Detect which cell encompasses the target text, then output its (x, y) center coordinate. 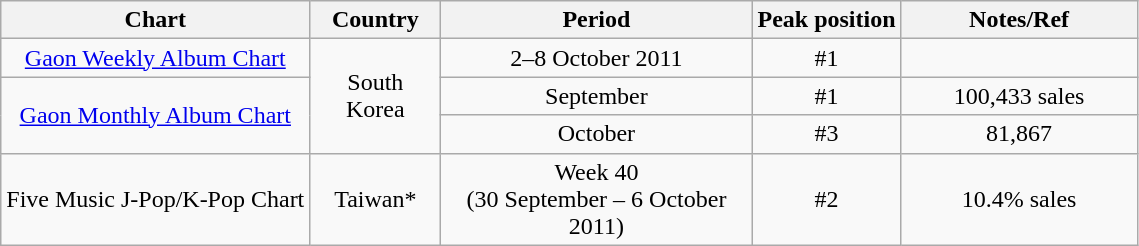
Gaon Weekly Album Chart (156, 58)
Country (376, 20)
Chart (156, 20)
Gaon Monthly Album Chart (156, 115)
10.4% sales (1019, 199)
#3 (826, 134)
81,867 (1019, 134)
#2 (826, 199)
Notes/Ref (1019, 20)
September (596, 96)
2–8 October 2011 (596, 58)
100,433 sales (1019, 96)
Period (596, 20)
Peak position (826, 20)
October (596, 134)
Week 40(30 September – 6 October 2011) (596, 199)
Five Music J-Pop/K-Pop Chart (156, 199)
South Korea (376, 96)
Taiwan* (376, 199)
